Identify which cell holds the provided text, then report its (x, y) central coordinate. 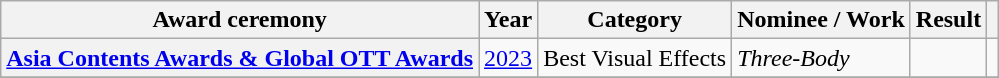
Nominee / Work (822, 20)
Year (508, 20)
Asia Contents Awards & Global OTT Awards (240, 58)
Three-Body (822, 58)
Category (635, 20)
2023 (508, 58)
Award ceremony (240, 20)
Result (948, 20)
Best Visual Effects (635, 58)
